Scan for the cell matching the given text and deliver its (X, Y) coordinate at center. 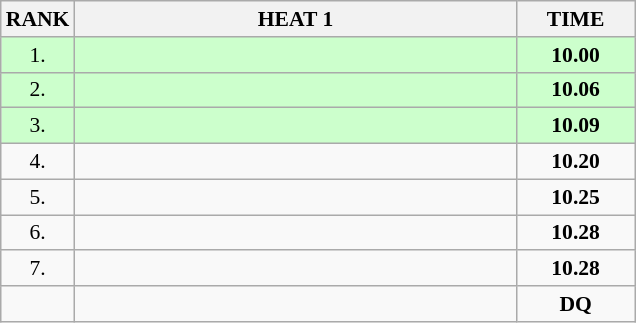
3. (38, 126)
RANK (38, 19)
HEAT 1 (295, 19)
5. (38, 197)
10.00 (576, 55)
1. (38, 55)
DQ (576, 304)
10.20 (576, 162)
TIME (576, 19)
10.09 (576, 126)
10.25 (576, 197)
4. (38, 162)
6. (38, 233)
2. (38, 90)
7. (38, 269)
10.06 (576, 90)
